Return [X, Y] of the center of cell containing provided text 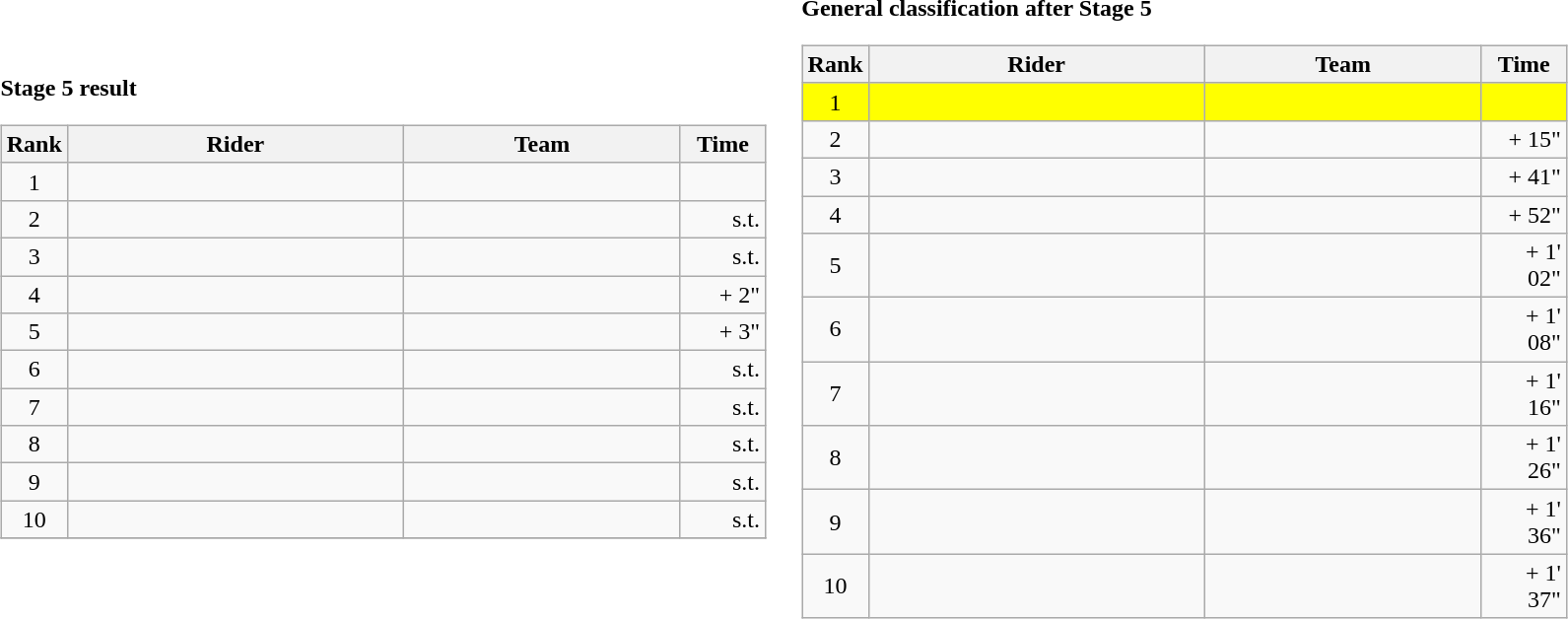
+ 1' 36" [1524, 522]
+ 41" [1524, 176]
+ 1' 26" [1524, 457]
+ 3" [722, 332]
+ 15" [1524, 139]
+ 1' 08" [1524, 329]
+ 52" [1524, 214]
+ 1' 02" [1524, 266]
+ 1' 37" [1524, 585]
+ 2" [722, 295]
+ 1' 16" [1524, 394]
